Capture the cell that displays the provided text and extract its (x, y) central coordinate. 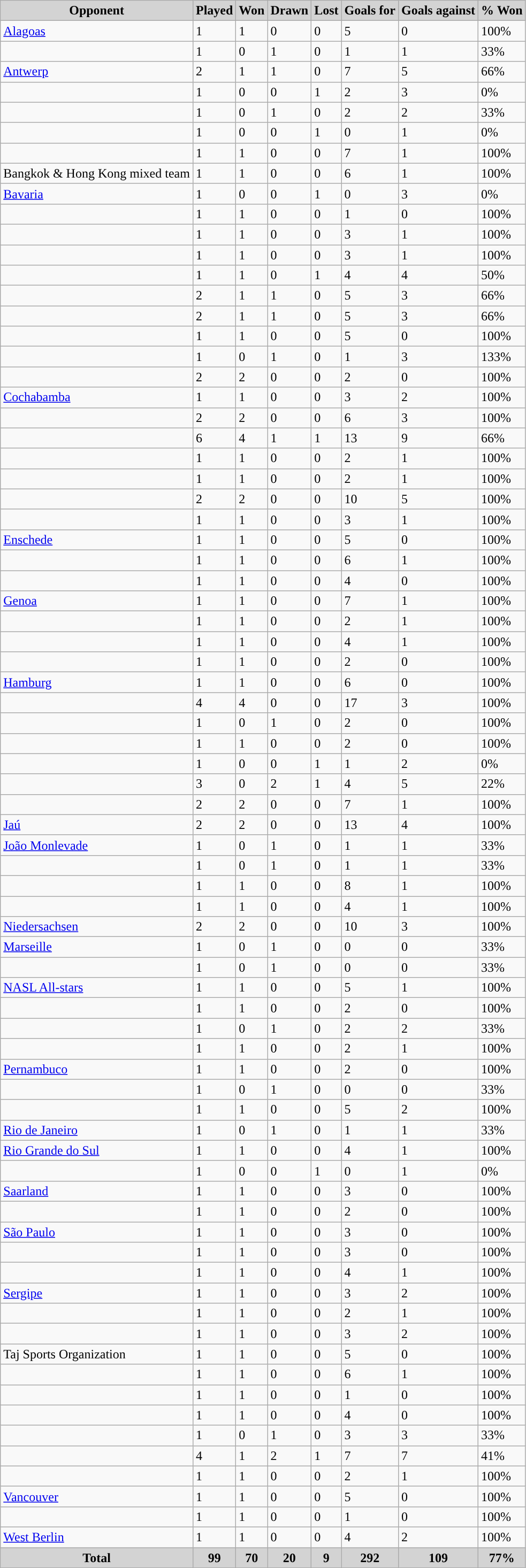
Jaú (97, 825)
Total (97, 1558)
Goals for (370, 11)
Pernambuco (97, 1069)
Marseille (97, 947)
41% (502, 1456)
Lost (326, 11)
Taj Sports Organization (97, 1354)
Rio de Janeiro (97, 1130)
22% (502, 784)
Enschede (97, 540)
99 (214, 1558)
70 (251, 1558)
West Berlin (97, 1537)
Alagoas (97, 31)
Bavaria (97, 194)
Sergipe (97, 1293)
292 (370, 1558)
Opponent (97, 11)
% Won (502, 11)
NASL All-stars (97, 988)
8 (370, 886)
109 (438, 1558)
São Paulo (97, 1232)
Bangkok & Hong Kong mixed team (97, 173)
João Monlevade (97, 845)
133% (502, 357)
17 (370, 703)
50% (502, 275)
Cochabamba (97, 397)
Hamburg (97, 682)
Genoa (97, 601)
Niedersachsen (97, 927)
Drawn (289, 11)
77% (502, 1558)
Goals against (438, 11)
20 (289, 1558)
Rio Grande do Sul (97, 1150)
Antwerp (97, 72)
Won (251, 11)
Played (214, 11)
Vancouver (97, 1496)
Saarland (97, 1191)
